Provide the [X, Y] coordinate of the cell's center where the given text is located.  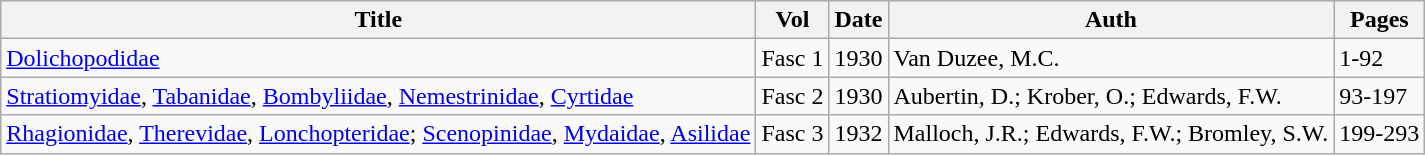
Fasc 3 [792, 134]
Malloch, J.R.; Edwards, F.W.; Bromley, S.W. [1111, 134]
Fasc 1 [792, 58]
1-92 [1380, 58]
Vol [792, 20]
Aubertin, D.; Krober, O.; Edwards, F.W. [1111, 96]
Auth [1111, 20]
Fasc 2 [792, 96]
199-293 [1380, 134]
93-197 [1380, 96]
Date [858, 20]
Dolichopodidae [378, 58]
Title [378, 20]
Stratiomyidae, Tabanidae, Bombyliidae, Nemestrinidae, Cyrtidae [378, 96]
Rhagionidae, Therevidae, Lonchopteridae; Scenopinidae, Mydaidae, Asilidae [378, 134]
Van Duzee, M.C. [1111, 58]
1932 [858, 134]
Pages [1380, 20]
